Return (x, y) of the center of cell containing provided text 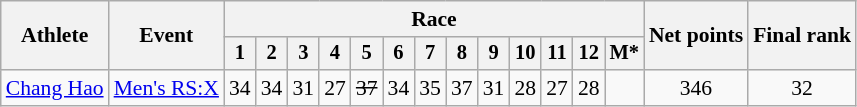
Men's RS:X (166, 88)
4 (335, 54)
5 (367, 54)
11 (557, 54)
32 (802, 88)
Final rank (802, 36)
6 (399, 54)
Athlete (55, 36)
12 (589, 54)
9 (494, 54)
1 (240, 54)
35 (430, 88)
7 (430, 54)
M* (624, 54)
Race (434, 19)
Net points (696, 36)
Event (166, 36)
10 (525, 54)
8 (462, 54)
2 (272, 54)
Chang Hao (55, 88)
3 (303, 54)
346 (696, 88)
